Scan for the cell matching the given text and deliver its [x, y] coordinate at center. 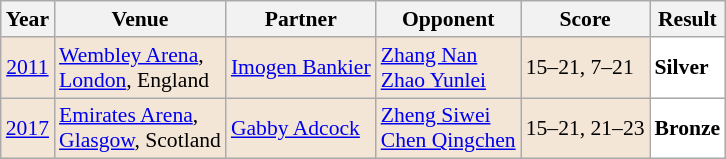
15–21, 7–21 [586, 68]
2011 [28, 68]
Silver [688, 68]
Wembley Arena,London, England [140, 68]
Gabby Adcock [301, 128]
Zhang Nan Zhao Yunlei [448, 68]
Imogen Bankier [301, 68]
Partner [301, 19]
Emirates Arena,Glasgow, Scotland [140, 128]
2017 [28, 128]
Bronze [688, 128]
Opponent [448, 19]
Score [586, 19]
15–21, 21–23 [586, 128]
Venue [140, 19]
Zheng Siwei Chen Qingchen [448, 128]
Year [28, 19]
Result [688, 19]
